Search for the cell housing the specified text and yield its [X, Y] center coordinate. 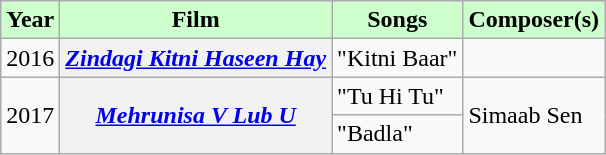
Songs [398, 20]
"Kitni Baar" [398, 58]
Film [196, 20]
Composer(s) [534, 20]
Year [30, 20]
2017 [30, 115]
Simaab Sen [534, 115]
2016 [30, 58]
"Tu Hi Tu" [398, 96]
Mehrunisa V Lub U [196, 115]
"Badla" [398, 134]
Zindagi Kitni Haseen Hay [196, 58]
